Return the (x, y) coordinate for the center point of the cell that contains the specified text.  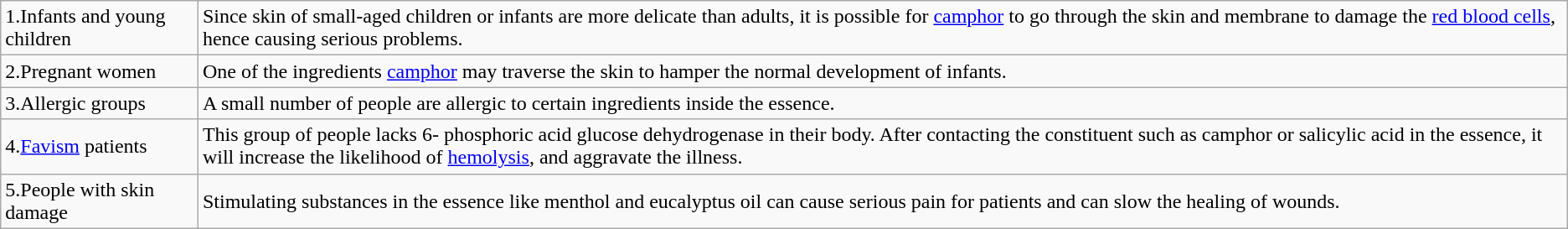
A small number of people are allergic to certain ingredients inside the essence. (883, 103)
4.Favism patients (100, 146)
One of the ingredients camphor may traverse the skin to hamper the normal development of infants. (883, 71)
1.Infants and young children (100, 29)
5.People with skin damage (100, 201)
2.Pregnant women (100, 71)
3.Allergic groups (100, 103)
Stimulating substances in the essence like menthol and eucalyptus oil can cause serious pain for patients and can slow the healing of wounds. (883, 201)
